Extract the [X, Y] coordinate from the center of the cell holding the provided text.  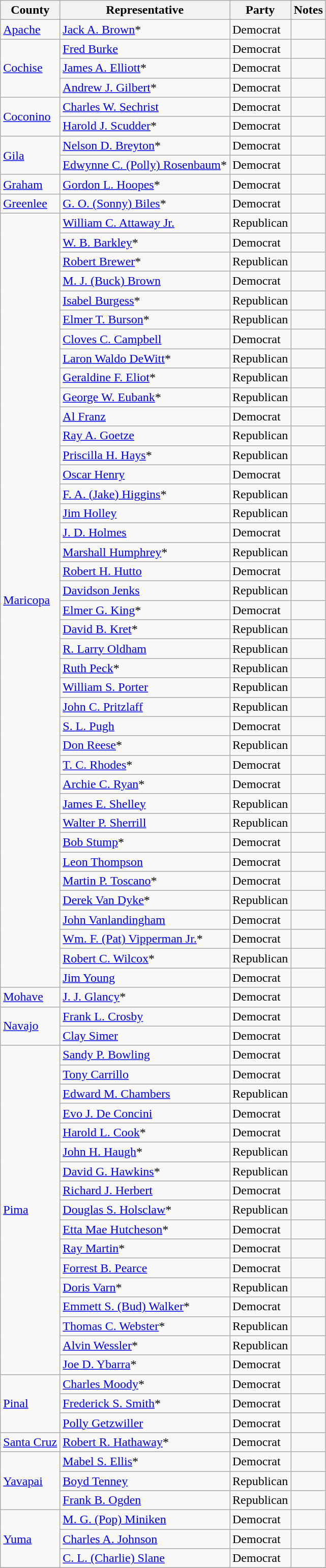
William C. Attaway Jr. [145, 223]
Clay Simer [145, 1036]
S. L. Pugh [145, 726]
Cloves C. Campbell [145, 339]
Tony Carrillo [145, 1074]
Robert Brewer* [145, 262]
Sandy P. Bowling [145, 1055]
Evo J. De Concini [145, 1113]
David G. Hawkins* [145, 1171]
Edwynne C. (Polly) Rosenbaum* [145, 165]
John Vanlandingham [145, 920]
Mabel S. Ellis* [145, 1461]
Yuma [31, 1539]
M. J. (Buck) Brown [145, 281]
James A. Elliott* [145, 68]
Etta Mae Hutcheson* [145, 1229]
Doris Varn* [145, 1287]
Priscilla H. Hays* [145, 455]
Geraldine F. Eliot* [145, 378]
Al Franz [145, 416]
David B. Kret* [145, 629]
Martin P. Toscano* [145, 881]
Charles A. Johnson [145, 1539]
Thomas C. Webster* [145, 1326]
Apache [31, 29]
Pinal [31, 1403]
Jim Holley [145, 513]
C. L. (Charlie) Slane [145, 1558]
Alvin Wessler* [145, 1345]
Jack A. Brown* [145, 29]
Elmer T. Burson* [145, 320]
Maricopa [31, 600]
Harold L. Cook* [145, 1132]
Santa Cruz [31, 1442]
J. D. Holmes [145, 532]
Gila [31, 155]
Bob Stump* [145, 842]
Mohave [31, 997]
J. J. Glancy* [145, 997]
Don Reese* [145, 745]
Graham [31, 184]
Emmett S. (Bud) Walker* [145, 1307]
Oscar Henry [145, 474]
Richard J. Herbert [145, 1191]
George W. Eubank* [145, 397]
Ray Martin* [145, 1249]
Isabel Burgess* [145, 300]
Greenlee [31, 203]
James E. Shelley [145, 803]
Wm. F. (Pat) Vipperman Jr.* [145, 939]
Frederick S. Smith* [145, 1403]
M. G. (Pop) Miniken [145, 1520]
Walter P. Sherrill [145, 823]
Frank B. Ogden [145, 1500]
Coconino [31, 116]
Pima [31, 1210]
John H. Haugh* [145, 1152]
Yavapai [31, 1481]
Nelson D. Breyton* [145, 145]
Ray A. Goetze [145, 436]
Douglas S. Holsclaw* [145, 1210]
Elmer G. King* [145, 610]
Archie C. Ryan* [145, 784]
G. O. (Sonny) Biles* [145, 203]
Davidson Jenks [145, 591]
Robert C. Wilcox* [145, 958]
Cochise [31, 68]
F. A. (Jake) Higgins* [145, 494]
Edward M. Chambers [145, 1094]
Ruth Peck* [145, 668]
Harold J. Scudder* [145, 126]
Forrest B. Pearce [145, 1268]
Polly Getzwiller [145, 1423]
Derek Van Dyke* [145, 900]
Robert R. Hathaway* [145, 1442]
Jim Young [145, 978]
Charles W. Sechrist [145, 107]
Navajo [31, 1026]
Leon Thompson [145, 862]
Joe D. Ybarra* [145, 1365]
Laron Waldo DeWitt* [145, 358]
Boyd Tenney [145, 1481]
Andrew J. Gilbert* [145, 87]
William S. Porter [145, 687]
Charles Moody* [145, 1384]
Representative [145, 10]
Frank L. Crosby [145, 1016]
County [31, 10]
Party [260, 10]
Robert H. Hutto [145, 571]
Fred Burke [145, 49]
R. Larry Oldham [145, 649]
T. C. Rhodes* [145, 765]
Marshall Humphrey* [145, 552]
Gordon L. Hoopes* [145, 184]
John C. Pritzlaff [145, 707]
W. B. Barkley* [145, 243]
Notes [308, 10]
